Determine the (X, Y) coordinate at the center of the cell enclosing the given text.  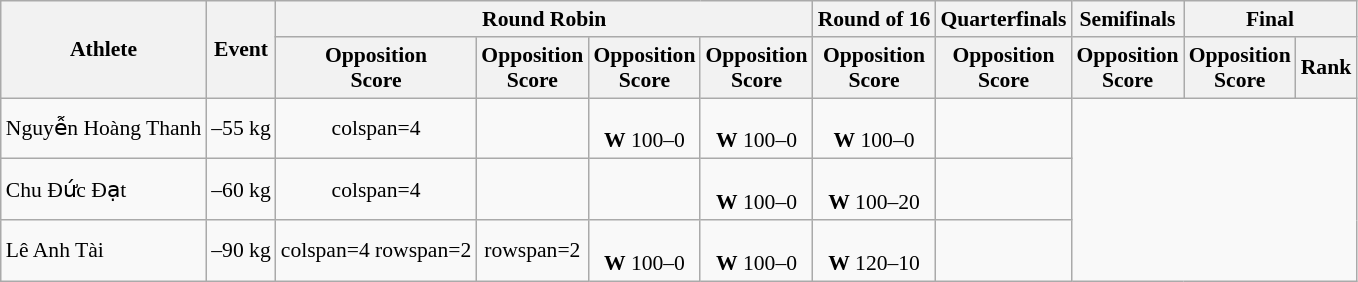
–60 kg (240, 190)
W 100–20 (874, 190)
–90 kg (240, 250)
W 120–10 (874, 250)
Quarterfinals (1003, 19)
colspan=4 rowspan=2 (376, 250)
Chu Đức Đạt (104, 190)
Round Robin (544, 19)
Semifinals (1127, 19)
Nguyễn Hoàng Thanh (104, 128)
Final (1270, 19)
Event (240, 50)
Round of 16 (874, 19)
Athlete (104, 50)
Lê Anh Tài (104, 250)
–55 kg (240, 128)
rowspan=2 (532, 250)
Rank (1326, 68)
